Return (X, Y) of the center of cell containing provided text 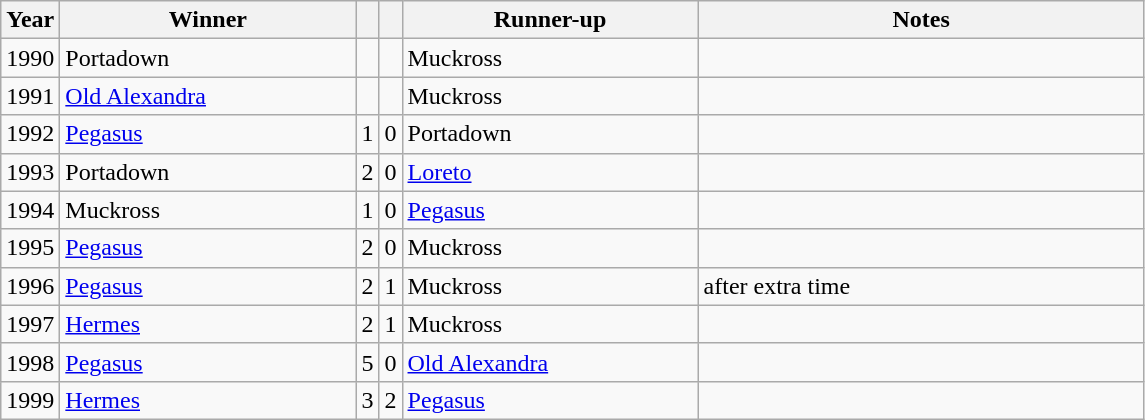
3 (368, 400)
1996 (30, 286)
1990 (30, 58)
1991 (30, 96)
5 (368, 362)
1992 (30, 134)
Year (30, 20)
1993 (30, 172)
Loreto (550, 172)
after extra time (921, 286)
1995 (30, 248)
Winner (208, 20)
1997 (30, 324)
1999 (30, 400)
Runner-up (550, 20)
1998 (30, 362)
1994 (30, 210)
Notes (921, 20)
